Pinpoint the cell where the given text exists, returning its (X, Y) midpoint coordinate. 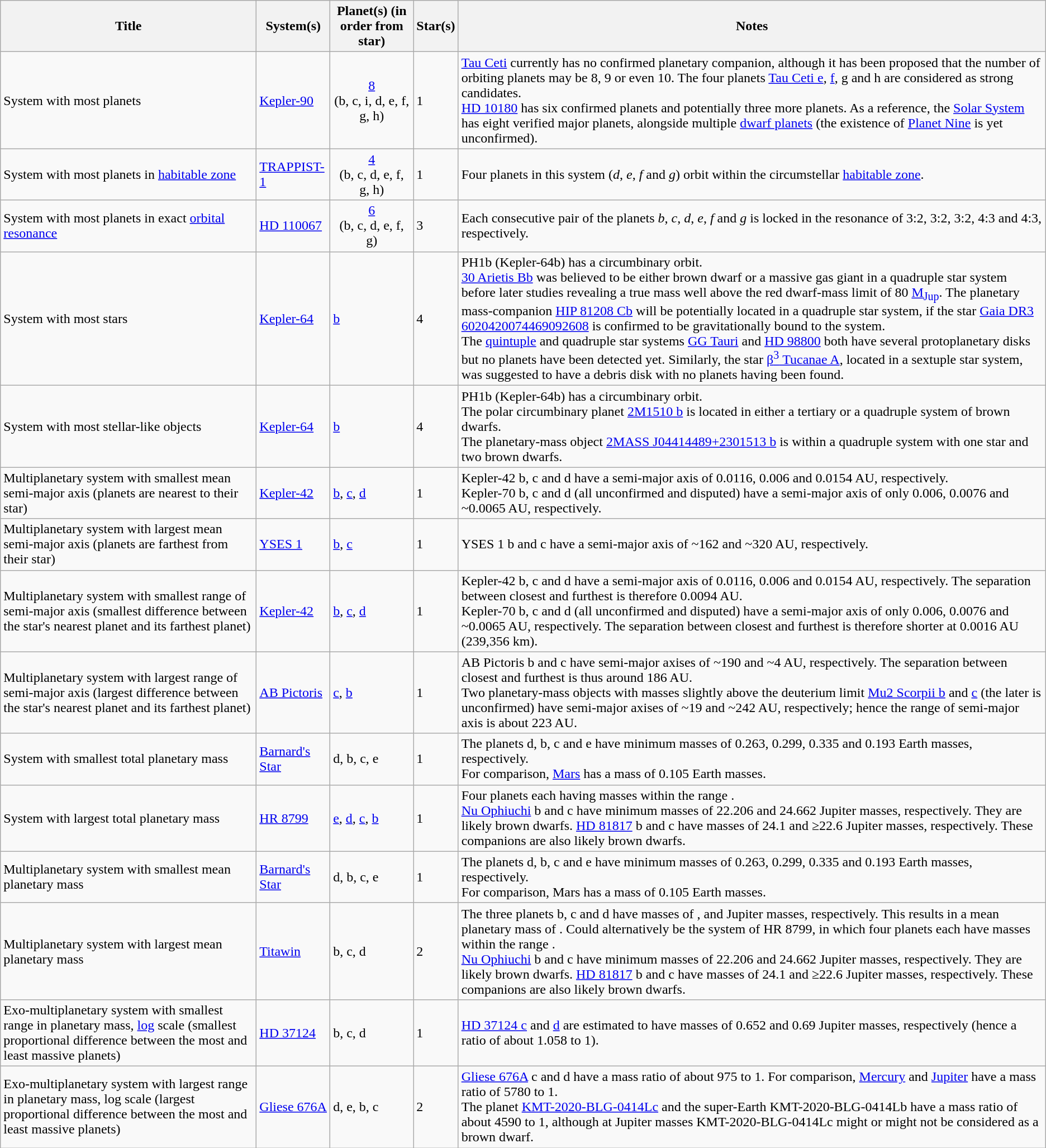
System with most planets (129, 101)
Title (129, 26)
Multiplanetary system with largest range of semi-major axis (largest difference between the star's nearest planet and its farthest planet) (129, 692)
e, d, c, b (372, 818)
Kepler-90 (293, 101)
System with largest total planetary mass (129, 818)
6 (b, c, d, e, f, g) (372, 226)
TRAPPIST-1 (293, 174)
HD 110067 (293, 226)
d, e, b, c (372, 1107)
Gliese 676A (293, 1107)
Each consecutive pair of the planets b, c, d, e, f and g is locked in the resonance of 3:2, 3:2, 3:2, 4:3 and 4:3, respectively. (752, 226)
8 (b, c, i, d, e, f, g, h) (372, 101)
Star(s) (436, 26)
3 (436, 226)
Titawin (293, 951)
System with smallest total planetary mass (129, 759)
b, c (372, 544)
c, b (372, 692)
Multiplanetary system with smallest mean semi-major axis (planets are nearest to their star) (129, 493)
Multiplanetary system with largest mean planetary mass (129, 951)
Notes (752, 26)
Planet(s) (in order from star) (372, 26)
YSES 1 (293, 544)
Multiplanetary system with smallest range of semi-major axis (smallest difference between the star's nearest planet and its farthest planet) (129, 611)
System with most stars (129, 319)
Four planets in this system (d, e, f and g) orbit within the circumstellar habitable zone. (752, 174)
YSES 1 b and c have a semi-major axis of ~162 and ~320 AU, respectively. (752, 544)
Multiplanetary system with largest mean semi-major axis (planets are farthest from their star) (129, 544)
System with most stellar-like objects (129, 426)
HD 37124 (293, 1033)
HD 37124 c and d are estimated to have masses of 0.652 and 0.69 Jupiter masses, respectively (hence a ratio of about 1.058 to 1). (752, 1033)
System with most planets in habitable zone (129, 174)
System with most planets in exact orbital resonance (129, 226)
AB Pictoris (293, 692)
System(s) (293, 26)
HR 8799 (293, 818)
4 (b, c, d, e, f, g, h) (372, 174)
Multiplanetary system with smallest mean planetary mass (129, 877)
